Determine the (x, y) coordinate at the center of the cell enclosing the given text.  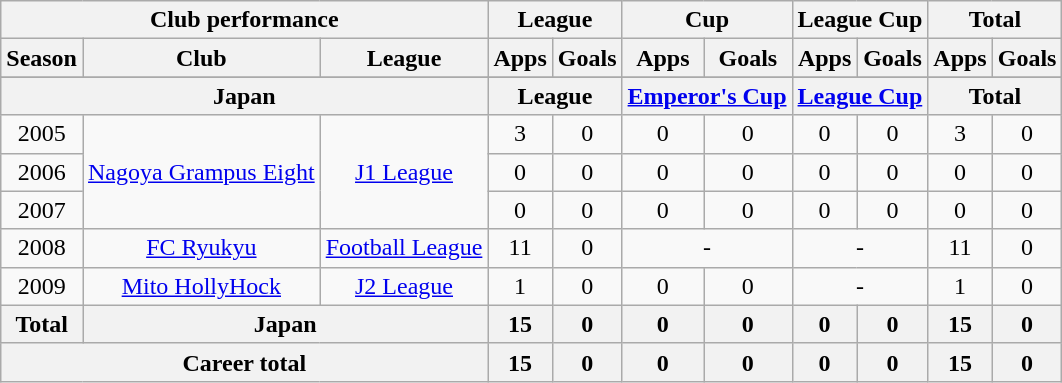
Season (42, 58)
2009 (42, 286)
2007 (42, 210)
J2 League (404, 286)
Career total (244, 362)
Emperor's Cup (707, 96)
2008 (42, 248)
Club (201, 58)
Nagoya Grampus Eight (201, 172)
Cup (707, 20)
2006 (42, 172)
Club performance (244, 20)
Mito HollyHock (201, 286)
J1 League (404, 172)
2005 (42, 134)
FC Ryukyu (201, 248)
Football League (404, 248)
